For the text-containing cell, return its midpoint in (X, Y) coordinate format. 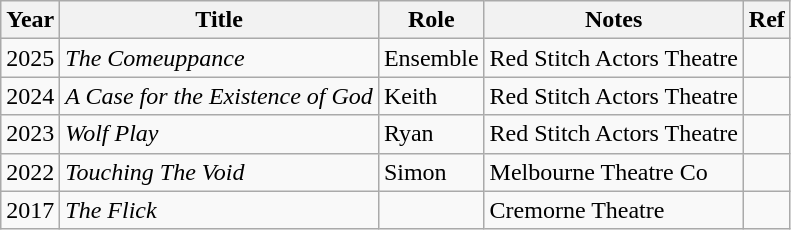
2025 (30, 58)
2017 (30, 210)
Cremorne Theatre (614, 210)
Ref (766, 20)
Keith (431, 96)
Melbourne Theatre Co (614, 172)
Ryan (431, 134)
The Comeuppance (220, 58)
2022 (30, 172)
2023 (30, 134)
Wolf Play (220, 134)
Ensemble (431, 58)
Touching The Void (220, 172)
Role (431, 20)
Notes (614, 20)
A Case for the Existence of God (220, 96)
Title (220, 20)
Year (30, 20)
The Flick (220, 210)
Simon (431, 172)
2024 (30, 96)
